Find where the given text appears and provide that cell's center as [X, Y] coordinate. 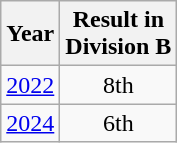
6th [118, 123]
2024 [30, 123]
Result inDivision B [118, 34]
2022 [30, 85]
8th [118, 85]
Year [30, 34]
